Search for the cell housing the specified text and yield its [x, y] center coordinate. 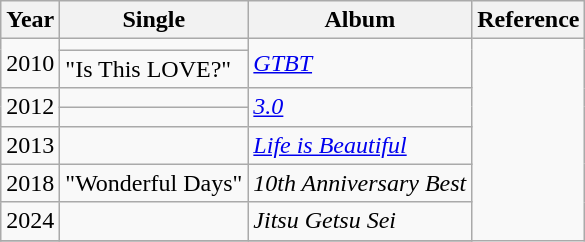
Jitsu Getsu Sei [360, 221]
3.0 [360, 107]
2012 [30, 107]
Album [360, 20]
2013 [30, 145]
GTBT [360, 64]
Life is Beautiful [360, 145]
Reference [528, 20]
Year [30, 20]
"Wonderful Days" [154, 183]
"Is This LOVE?" [154, 69]
10th Anniversary Best [360, 183]
2018 [30, 183]
Single [154, 20]
2024 [30, 221]
2010 [30, 64]
